Identify which cell holds the provided text, then report its [x, y] central coordinate. 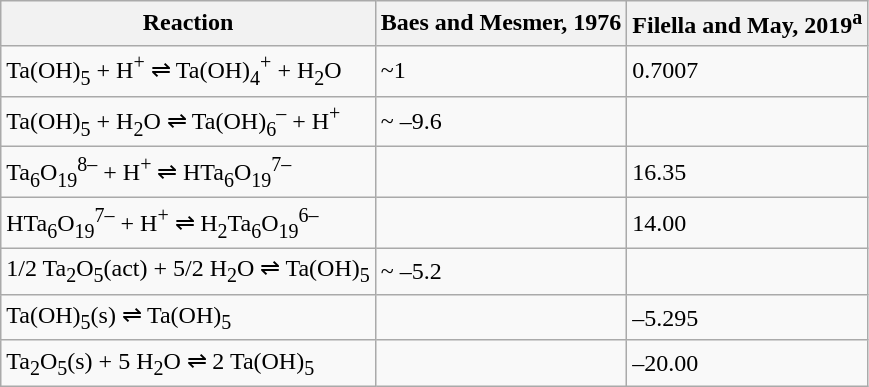
~1 [501, 70]
Reaction [188, 24]
Ta6O198– + H+ ⇌ HTa6O197– [188, 172]
14.00 [748, 224]
Ta(OH)5 + H2O ⇌ Ta(OH)6– + H+ [188, 122]
1/2 Ta2O5(act) + 5/2 H2O ⇌ Ta(OH)5 [188, 272]
~ –9.6 [501, 122]
16.35 [748, 172]
HTa6O197– + H+ ⇌ H2Ta6O196– [188, 224]
~ –5.2 [501, 272]
0.7007 [748, 70]
Filella and May, 2019a [748, 24]
–5.295 [748, 317]
Ta2O5(s) + 5 H2O ⇌ 2 Ta(OH)5 [188, 363]
Ta(OH)5(s) ⇌ Ta(OH)5 [188, 317]
Ta(OH)5 + H+ ⇌ Ta(OH)4+ + H2O [188, 70]
–20.00 [748, 363]
Baes and Mesmer, 1976 [501, 24]
